Return (x, y) of the center of cell containing provided text 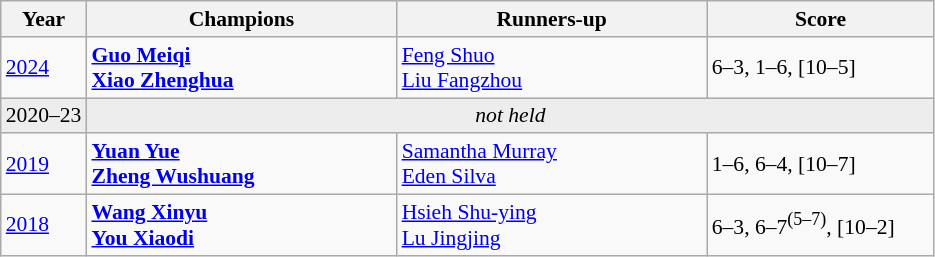
Hsieh Shu-ying Lu Jingjing (552, 226)
Year (44, 19)
Wang Xinyu You Xiaodi (241, 226)
2024 (44, 68)
Samantha Murray Eden Silva (552, 164)
2020–23 (44, 116)
Score (821, 19)
1–6, 6–4, [10–7] (821, 164)
6–3, 6–7(5–7), [10–2] (821, 226)
Runners-up (552, 19)
not held (510, 116)
Guo Meiqi Xiao Zhenghua (241, 68)
Yuan Yue Zheng Wushuang (241, 164)
6–3, 1–6, [10–5] (821, 68)
Champions (241, 19)
2019 (44, 164)
2018 (44, 226)
Feng Shuo Liu Fangzhou (552, 68)
